Search for the cell housing the specified text and yield its [X, Y] center coordinate. 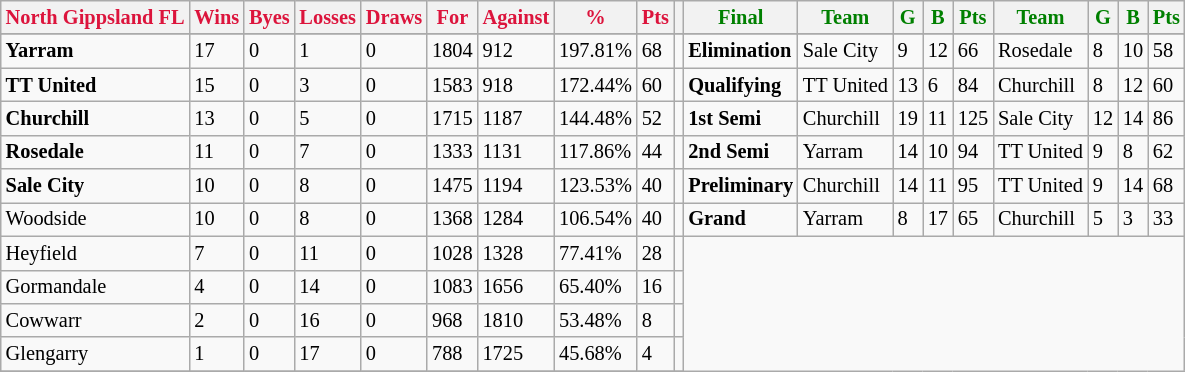
Cowwarr [96, 320]
1715 [452, 118]
1583 [452, 85]
912 [516, 51]
Byes [269, 17]
1725 [516, 354]
1284 [516, 219]
Glengarry [96, 354]
94 [973, 152]
58 [1166, 51]
62 [1166, 152]
Losses [328, 17]
2 [216, 320]
1475 [452, 186]
53.48% [596, 320]
Wins [216, 17]
Qualifying [740, 85]
15 [216, 85]
968 [452, 320]
1187 [516, 118]
172.44% [596, 85]
Grand [740, 219]
918 [516, 85]
Heyfield [96, 253]
86 [1166, 118]
For [452, 17]
North Gippsland FL [96, 17]
117.86% [596, 152]
33 [1166, 219]
% [596, 17]
1194 [516, 186]
Preliminary [740, 186]
197.81% [596, 51]
65.40% [596, 287]
1333 [452, 152]
Elimination [740, 51]
6 [938, 85]
1131 [516, 152]
65 [973, 219]
123.53% [596, 186]
Gormandale [96, 287]
144.48% [596, 118]
44 [656, 152]
19 [908, 118]
Against [516, 17]
95 [973, 186]
1804 [452, 51]
1810 [516, 320]
77.41% [596, 253]
Draws [394, 17]
Woodside [96, 219]
1083 [452, 287]
45.68% [596, 354]
1328 [516, 253]
66 [973, 51]
52 [656, 118]
788 [452, 354]
2nd Semi [740, 152]
125 [973, 118]
84 [973, 85]
1656 [516, 287]
1st Semi [740, 118]
1368 [452, 219]
106.54% [596, 219]
28 [656, 253]
Final [740, 17]
1028 [452, 253]
